Scan for the cell matching the given text and deliver its (X, Y) coordinate at center. 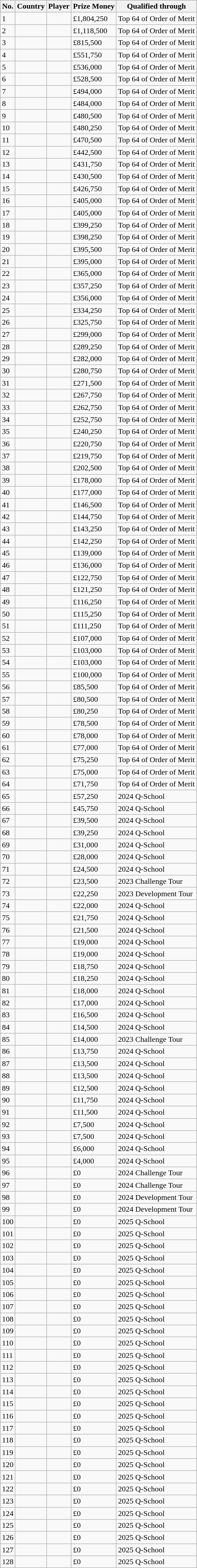
15 (8, 189)
£13,750 (94, 1051)
£18,250 (94, 979)
36 (8, 444)
53 (8, 650)
5 (8, 67)
£202,500 (94, 468)
£143,250 (94, 529)
£551,750 (94, 55)
£136,000 (94, 565)
25 (8, 310)
£6,000 (94, 1149)
124 (8, 1513)
95 (8, 1161)
113 (8, 1380)
58 (8, 711)
£116,250 (94, 602)
17 (8, 213)
71 (8, 869)
£28,000 (94, 857)
£267,750 (94, 395)
82 (8, 1003)
£356,000 (94, 298)
37 (8, 456)
49 (8, 602)
91 (8, 1112)
127 (8, 1550)
No. (8, 6)
£78,000 (94, 735)
57 (8, 699)
£17,000 (94, 1003)
£107,000 (94, 638)
44 (8, 541)
68 (8, 833)
£484,000 (94, 103)
£16,500 (94, 1015)
45 (8, 553)
54 (8, 663)
3 (8, 43)
£395,000 (94, 261)
£12,500 (94, 1088)
55 (8, 675)
£1,804,250 (94, 19)
£144,750 (94, 517)
£22,000 (94, 905)
39 (8, 480)
106 (8, 1294)
21 (8, 261)
63 (8, 772)
109 (8, 1331)
£4,000 (94, 1161)
Country (31, 6)
100 (8, 1222)
£71,750 (94, 784)
11 (8, 140)
59 (8, 723)
98 (8, 1197)
7 (8, 91)
£528,500 (94, 79)
22 (8, 274)
£11,500 (94, 1112)
£23,500 (94, 881)
85 (8, 1039)
£78,500 (94, 723)
£536,000 (94, 67)
£299,000 (94, 334)
£220,750 (94, 444)
£77,000 (94, 748)
2 (8, 31)
£80,250 (94, 711)
78 (8, 954)
27 (8, 334)
12 (8, 152)
83 (8, 1015)
75 (8, 918)
£219,750 (94, 456)
Prize Money (94, 6)
88 (8, 1076)
£85,500 (94, 687)
118 (8, 1440)
£18,000 (94, 991)
£121,250 (94, 590)
107 (8, 1307)
67 (8, 821)
48 (8, 590)
70 (8, 857)
123 (8, 1501)
23 (8, 286)
£289,250 (94, 346)
£282,000 (94, 359)
43 (8, 529)
102 (8, 1246)
120 (8, 1465)
86 (8, 1051)
40 (8, 492)
30 (8, 371)
£21,500 (94, 930)
74 (8, 905)
£31,000 (94, 845)
2023 Development Tour (156, 893)
£365,000 (94, 274)
50 (8, 614)
104 (8, 1270)
1 (8, 19)
Player (59, 6)
£75,250 (94, 760)
110 (8, 1343)
115 (8, 1404)
116 (8, 1416)
114 (8, 1392)
£399,250 (94, 225)
31 (8, 383)
29 (8, 359)
£21,750 (94, 918)
66 (8, 808)
£470,500 (94, 140)
61 (8, 748)
76 (8, 930)
£14,000 (94, 1039)
19 (8, 237)
Qualified through (156, 6)
£494,000 (94, 91)
62 (8, 760)
47 (8, 578)
£426,750 (94, 189)
18 (8, 225)
£325,750 (94, 322)
£280,750 (94, 371)
33 (8, 407)
96 (8, 1173)
99 (8, 1209)
£57,250 (94, 796)
£14,500 (94, 1027)
20 (8, 249)
122 (8, 1489)
93 (8, 1137)
4 (8, 55)
108 (8, 1319)
10 (8, 128)
90 (8, 1100)
£24,500 (94, 869)
14 (8, 177)
64 (8, 784)
103 (8, 1258)
34 (8, 420)
£39,500 (94, 821)
46 (8, 565)
£100,000 (94, 675)
13 (8, 164)
£75,000 (94, 772)
32 (8, 395)
94 (8, 1149)
80 (8, 979)
77 (8, 942)
£178,000 (94, 480)
92 (8, 1124)
84 (8, 1027)
16 (8, 201)
41 (8, 504)
51 (8, 626)
£146,500 (94, 504)
£111,250 (94, 626)
69 (8, 845)
73 (8, 893)
89 (8, 1088)
£395,500 (94, 249)
£240,250 (94, 432)
£357,250 (94, 286)
£480,500 (94, 116)
9 (8, 116)
£177,000 (94, 492)
81 (8, 991)
£334,250 (94, 310)
79 (8, 966)
£18,750 (94, 966)
128 (8, 1562)
65 (8, 796)
121 (8, 1477)
6 (8, 79)
£142,250 (94, 541)
72 (8, 881)
£1,118,500 (94, 31)
126 (8, 1538)
£398,250 (94, 237)
60 (8, 735)
£122,750 (94, 578)
111 (8, 1355)
£139,000 (94, 553)
125 (8, 1526)
26 (8, 322)
101 (8, 1234)
£271,500 (94, 383)
£815,500 (94, 43)
117 (8, 1428)
£262,750 (94, 407)
38 (8, 468)
£11,750 (94, 1100)
52 (8, 638)
119 (8, 1452)
112 (8, 1367)
28 (8, 346)
8 (8, 103)
105 (8, 1282)
42 (8, 517)
£39,250 (94, 833)
87 (8, 1064)
24 (8, 298)
£480,250 (94, 128)
£45,750 (94, 808)
£80,500 (94, 699)
£22,250 (94, 893)
97 (8, 1185)
£442,500 (94, 152)
35 (8, 432)
£431,750 (94, 164)
56 (8, 687)
£252,750 (94, 420)
£430,500 (94, 177)
£115,250 (94, 614)
